For the text-containing cell, return its midpoint in (x, y) coordinate format. 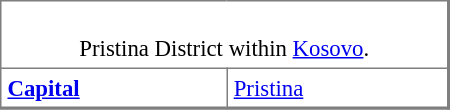
Capital (114, 88)
Pristina (338, 88)
Pristina District within Kosovo. (225, 34)
